Scan for the cell matching the given text and deliver its (x, y) coordinate at center. 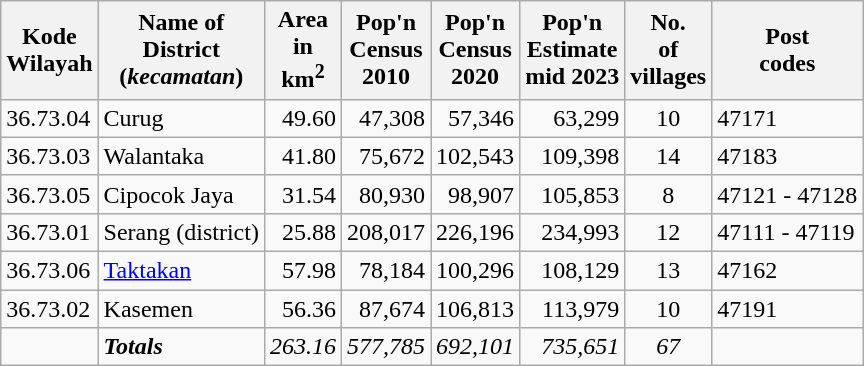
Name ofDistrict(kecamatan) (181, 50)
14 (668, 156)
56.36 (302, 309)
Totals (181, 347)
106,813 (476, 309)
98,907 (476, 194)
108,129 (572, 271)
Pop'nCensus2020 (476, 50)
47191 (788, 309)
36.73.06 (50, 271)
234,993 (572, 232)
47183 (788, 156)
Pop'nCensus2010 (386, 50)
105,853 (572, 194)
47,308 (386, 118)
47171 (788, 118)
Serang (district) (181, 232)
57.98 (302, 271)
Cipocok Jaya (181, 194)
692,101 (476, 347)
13 (668, 271)
263.16 (302, 347)
47121 - 47128 (788, 194)
49.60 (302, 118)
735,651 (572, 347)
36.73.03 (50, 156)
36.73.04 (50, 118)
47162 (788, 271)
36.73.01 (50, 232)
31.54 (302, 194)
41.80 (302, 156)
67 (668, 347)
Taktakan (181, 271)
Curug (181, 118)
Area in km2 (302, 50)
36.73.02 (50, 309)
109,398 (572, 156)
78,184 (386, 271)
25.88 (302, 232)
75,672 (386, 156)
87,674 (386, 309)
102,543 (476, 156)
57,346 (476, 118)
226,196 (476, 232)
No. ofvillages (668, 50)
100,296 (476, 271)
12 (668, 232)
Kode Wilayah (50, 50)
63,299 (572, 118)
Walantaka (181, 156)
Pop'nEstimatemid 2023 (572, 50)
208,017 (386, 232)
47111 - 47119 (788, 232)
113,979 (572, 309)
80,930 (386, 194)
Kasemen (181, 309)
Postcodes (788, 50)
36.73.05 (50, 194)
8 (668, 194)
577,785 (386, 347)
